Pinpoint the cell where the given text exists, returning its (x, y) midpoint coordinate. 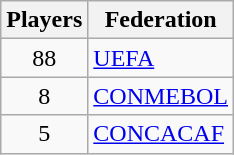
5 (44, 134)
CONMEBOL (161, 96)
Federation (161, 20)
8 (44, 96)
Players (44, 20)
88 (44, 58)
UEFA (161, 58)
CONCACAF (161, 134)
